Extract the [x, y] coordinate from the center of the cell holding the provided text.  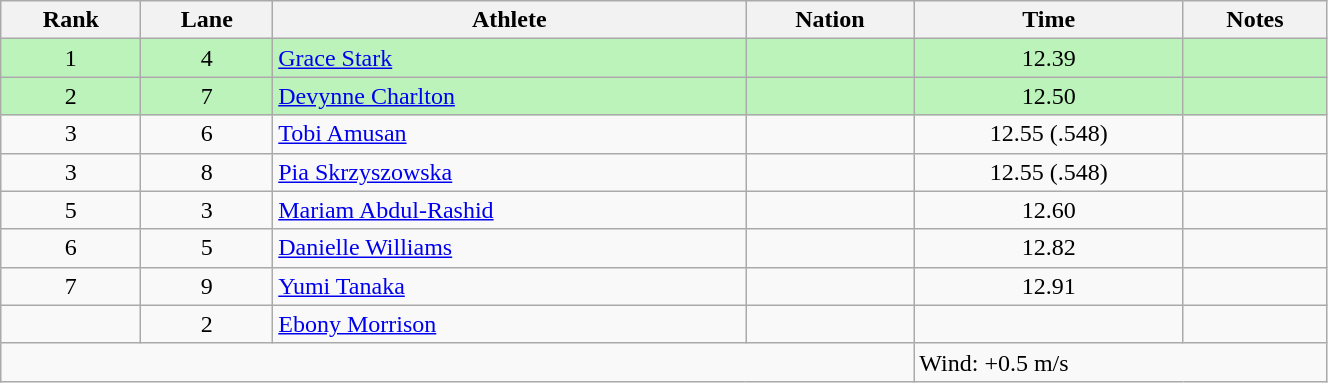
Pia Skrzyszowska [510, 172]
4 [207, 58]
12.50 [1049, 96]
Danielle Williams [510, 248]
Grace Stark [510, 58]
Notes [1254, 20]
Yumi Tanaka [510, 286]
Lane [207, 20]
Rank [71, 20]
Athlete [510, 20]
8 [207, 172]
Mariam Abdul-Rashid [510, 210]
1 [71, 58]
12.82 [1049, 248]
Wind: +0.5 m/s [1120, 362]
Tobi Amusan [510, 134]
9 [207, 286]
Nation [830, 20]
12.91 [1049, 286]
Devynne Charlton [510, 96]
Time [1049, 20]
Ebony Morrison [510, 324]
12.60 [1049, 210]
12.39 [1049, 58]
